From the cell containing the given text, extract its center point as [x, y] coordinate. 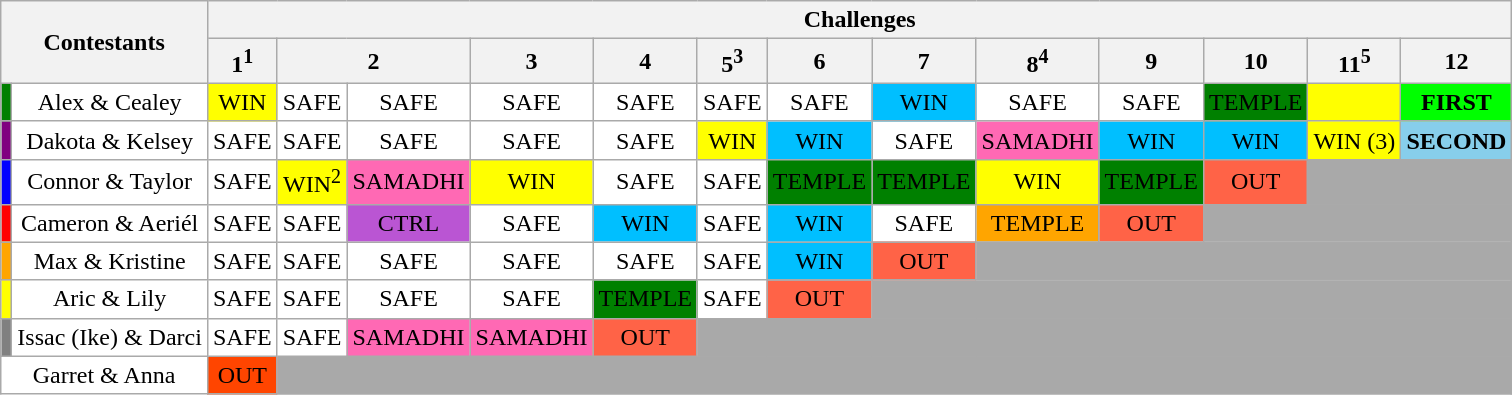
7 [924, 62]
3 [532, 62]
Issac (Ike) & Darci [110, 337]
Dakota & Kelsey [110, 140]
84 [1038, 62]
SECOND [1456, 140]
53 [732, 62]
FIRST [1456, 102]
Alex & Cealey [110, 102]
Garret & Anna [104, 375]
2 [374, 62]
WIN (3) [1354, 140]
Connor & Taylor [110, 182]
11 [242, 62]
9 [1151, 62]
4 [645, 62]
Aric & Lily [110, 299]
Contestants [104, 42]
6 [819, 62]
WIN2 [312, 182]
10 [1255, 62]
CTRL [408, 223]
Cameron & Aeriél [110, 223]
12 [1456, 62]
Challenges [860, 20]
Max & Kristine [110, 261]
115 [1354, 62]
